For the text-containing cell, return its midpoint in (x, y) coordinate format. 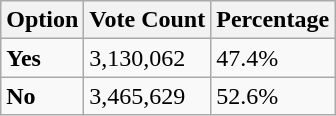
Vote Count (148, 20)
No (42, 96)
Option (42, 20)
52.6% (273, 96)
3,465,629 (148, 96)
Yes (42, 58)
3,130,062 (148, 58)
Percentage (273, 20)
47.4% (273, 58)
